Capture the cell that displays the provided text and extract its [X, Y] central coordinate. 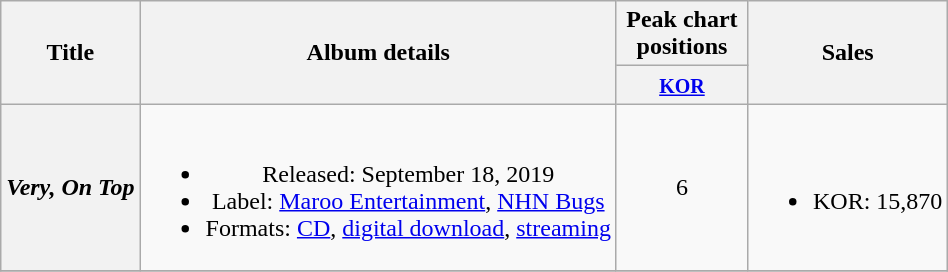
Peak chart positions [682, 34]
Sales [847, 52]
6 [682, 188]
Very, On Top [70, 188]
Album details [378, 52]
KOR [682, 85]
Released: September 18, 2019Label: Maroo Entertainment, NHN BugsFormats: CD, digital download, streaming [378, 188]
Title [70, 52]
KOR: 15,870 [847, 188]
